Detect which cell encompasses the target text, then output its [X, Y] center coordinate. 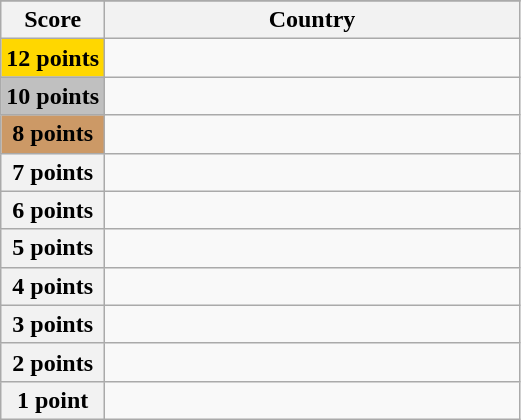
3 points [53, 324]
Country [312, 20]
10 points [53, 96]
7 points [53, 172]
4 points [53, 286]
5 points [53, 248]
8 points [53, 134]
1 point [53, 400]
Score [53, 20]
12 points [53, 58]
2 points [53, 362]
6 points [53, 210]
